Pinpoint the cell where the given text exists, returning its [x, y] midpoint coordinate. 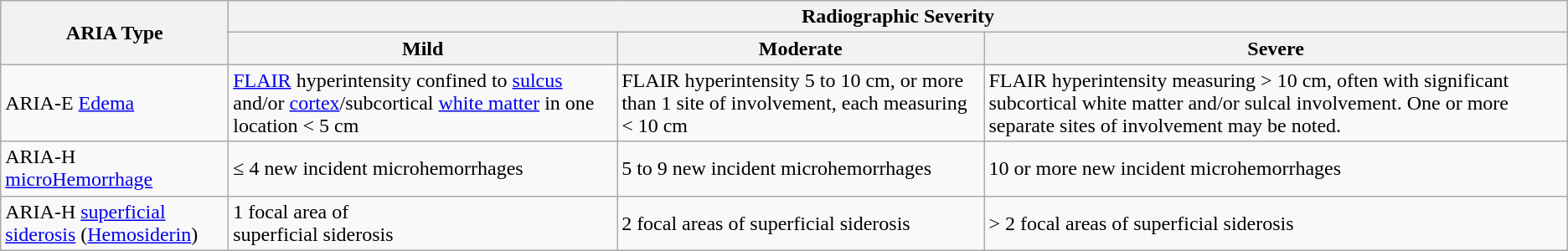
1 focal area ofsuperficial siderosis [423, 223]
> 2 focal areas of superficial siderosis [1276, 223]
≤ 4 new incident microhemorrhages [423, 169]
Mild [423, 49]
FLAIR hyperintensity confined to sulcus and/or cortex/subcortical white matter in one location < 5 cm [423, 103]
5 to 9 new incident microhemorrhages [801, 169]
ARIA-H superficial siderosis (Hemosiderin) [115, 223]
ARIA-E Edema [115, 103]
ARIA Type [115, 33]
10 or more new incident microhemorrhages [1276, 169]
Moderate [801, 49]
Severe [1276, 49]
ARIA-H microHemorrhage [115, 169]
Radiographic Severity [898, 17]
FLAIR hyperintensity 5 to 10 cm, or more than 1 site of involvement, each measuring < 10 cm [801, 103]
2 focal areas of superficial siderosis [801, 223]
